Find where the given text appears and provide that cell's center as (X, Y) coordinate. 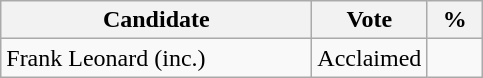
% (455, 20)
Acclaimed (370, 58)
Candidate (156, 20)
Vote (370, 20)
Frank Leonard (inc.) (156, 58)
